Detect which cell encompasses the target text, then output its (x, y) center coordinate. 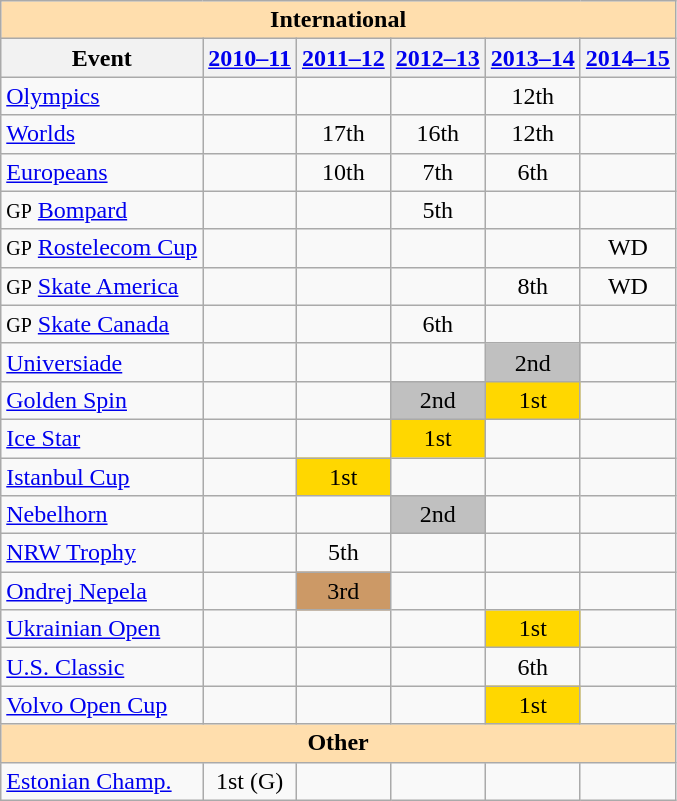
2010–11 (250, 58)
GP Skate America (102, 286)
10th (343, 172)
2011–12 (343, 58)
Ondrej Nepela (102, 591)
Golden Spin (102, 400)
NRW Trophy (102, 553)
Istanbul Cup (102, 477)
Volvo Open Cup (102, 705)
1st (G) (250, 781)
Event (102, 58)
17th (343, 134)
Olympics (102, 96)
16th (438, 134)
2013–14 (532, 58)
International (338, 20)
8th (532, 286)
Universiade (102, 362)
3rd (343, 591)
Other (338, 743)
GP Rostelecom Cup (102, 248)
Ice Star (102, 438)
Worlds (102, 134)
GP Skate Canada (102, 324)
7th (438, 172)
Estonian Champ. (102, 781)
Europeans (102, 172)
2012–13 (438, 58)
Ukrainian Open (102, 629)
Nebelhorn (102, 515)
U.S. Classic (102, 667)
2014–15 (628, 58)
GP Bompard (102, 210)
